Return [x, y] of the center of cell containing provided text 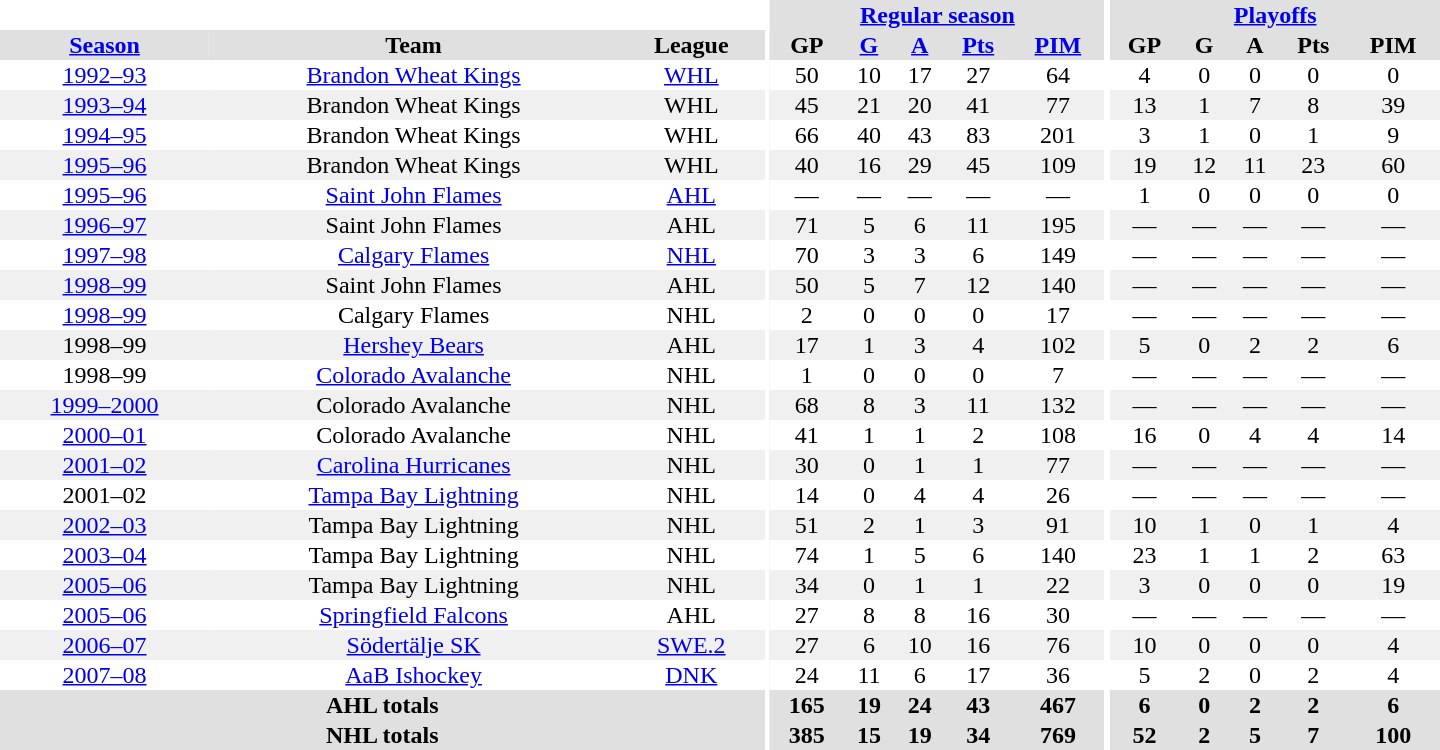
63 [1393, 555]
195 [1058, 225]
29 [920, 165]
76 [1058, 645]
NHL totals [382, 735]
108 [1058, 435]
1997–98 [104, 255]
60 [1393, 165]
2006–07 [104, 645]
Södertälje SK [414, 645]
1999–2000 [104, 405]
149 [1058, 255]
165 [806, 705]
26 [1058, 495]
769 [1058, 735]
1994–95 [104, 135]
1996–97 [104, 225]
83 [978, 135]
22 [1058, 585]
39 [1393, 105]
70 [806, 255]
Regular season [938, 15]
2003–04 [104, 555]
2000–01 [104, 435]
467 [1058, 705]
2002–03 [104, 525]
74 [806, 555]
91 [1058, 525]
68 [806, 405]
Hershey Bears [414, 345]
SWE.2 [691, 645]
9 [1393, 135]
Carolina Hurricanes [414, 465]
132 [1058, 405]
1992–93 [104, 75]
201 [1058, 135]
100 [1393, 735]
2007–08 [104, 675]
Season [104, 45]
Springfield Falcons [414, 615]
52 [1144, 735]
AHL totals [382, 705]
Team [414, 45]
AaB Ishockey [414, 675]
15 [870, 735]
League [691, 45]
20 [920, 105]
51 [806, 525]
36 [1058, 675]
71 [806, 225]
13 [1144, 105]
Playoffs [1275, 15]
1993–94 [104, 105]
109 [1058, 165]
21 [870, 105]
385 [806, 735]
102 [1058, 345]
66 [806, 135]
DNK [691, 675]
64 [1058, 75]
